Identify which cell holds the provided text, then report its [X, Y] central coordinate. 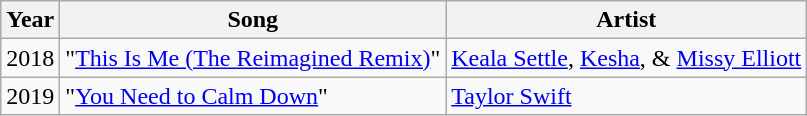
2019 [30, 96]
2018 [30, 58]
Taylor Swift [626, 96]
Song [253, 20]
"You Need to Calm Down" [253, 96]
Year [30, 20]
"This Is Me (The Reimagined Remix)" [253, 58]
Artist [626, 20]
Keala Settle, Kesha, & Missy Elliott [626, 58]
